Capture the cell that displays the provided text and extract its [x, y] central coordinate. 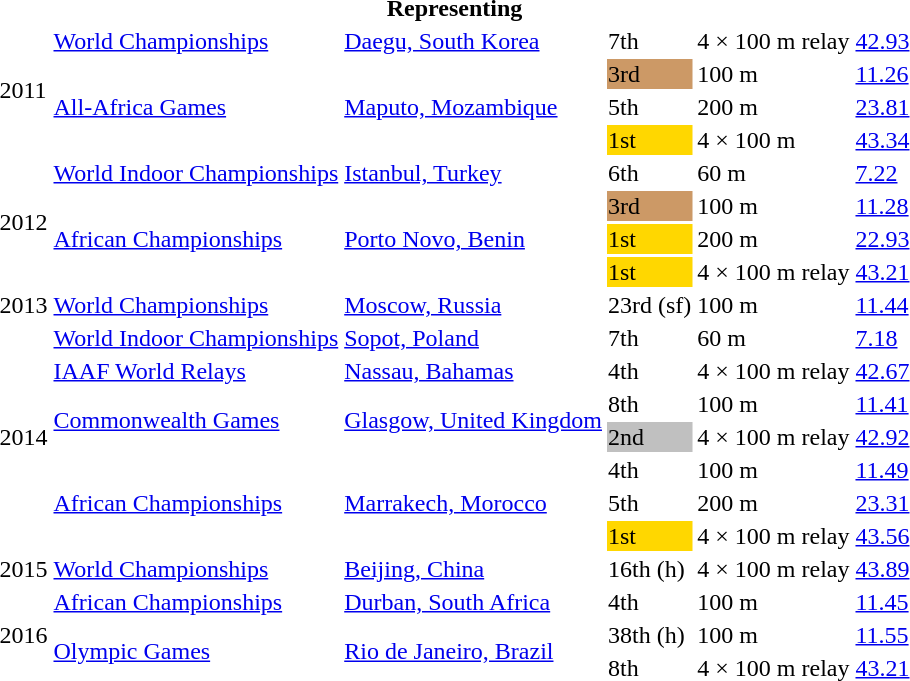
38th (h) [649, 635]
Sopot, Poland [474, 338]
Maputo, Mozambique [474, 107]
Marrakech, Morocco [474, 503]
Daegu, South Korea [474, 41]
16th (h) [649, 569]
4 × 100 m [774, 140]
23rd (sf) [649, 305]
All-Africa Games [196, 107]
Glasgow, United Kingdom [474, 420]
Durban, South Africa [474, 602]
Nassau, Bahamas [474, 371]
2nd [649, 437]
Istanbul, Turkey [474, 173]
Commonwealth Games [196, 420]
8th [649, 404]
Beijing, China [474, 569]
6th [649, 173]
IAAF World Relays [196, 371]
Porto Novo, Benin [474, 239]
Moscow, Russia [474, 305]
